Determine the (X, Y) coordinate at the center of the cell enclosing the given text.  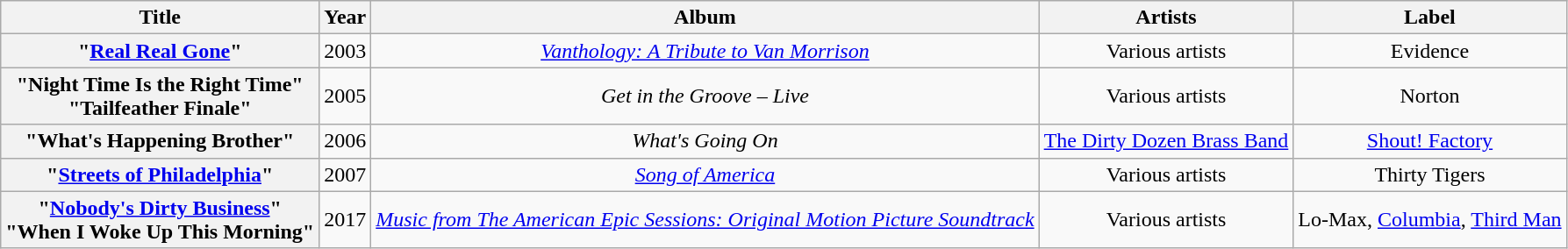
Evidence (1430, 51)
Song of America (705, 174)
"Nobody's Dirty Business""When I Woke Up This Morning" (160, 219)
2006 (346, 141)
2007 (346, 174)
Thirty Tigers (1430, 174)
Vanthology: A Tribute to Van Morrison (705, 51)
Title (160, 18)
Music from The American Epic Sessions: Original Motion Picture Soundtrack (705, 219)
Artists (1166, 18)
2017 (346, 219)
"What's Happening Brother" (160, 141)
Album (705, 18)
Year (346, 18)
"Night Time Is the Right Time""Tailfeather Finale" (160, 96)
Norton (1430, 96)
2005 (346, 96)
2003 (346, 51)
What's Going On (705, 141)
"Real Real Gone" (160, 51)
The Dirty Dozen Brass Band (1166, 141)
Get in the Groove – Live (705, 96)
"Streets of Philadelphia" (160, 174)
Shout! Factory (1430, 141)
Label (1430, 18)
Lo-Max, Columbia, Third Man (1430, 219)
